Extract the [X, Y] coordinate from the center of the cell holding the provided text.  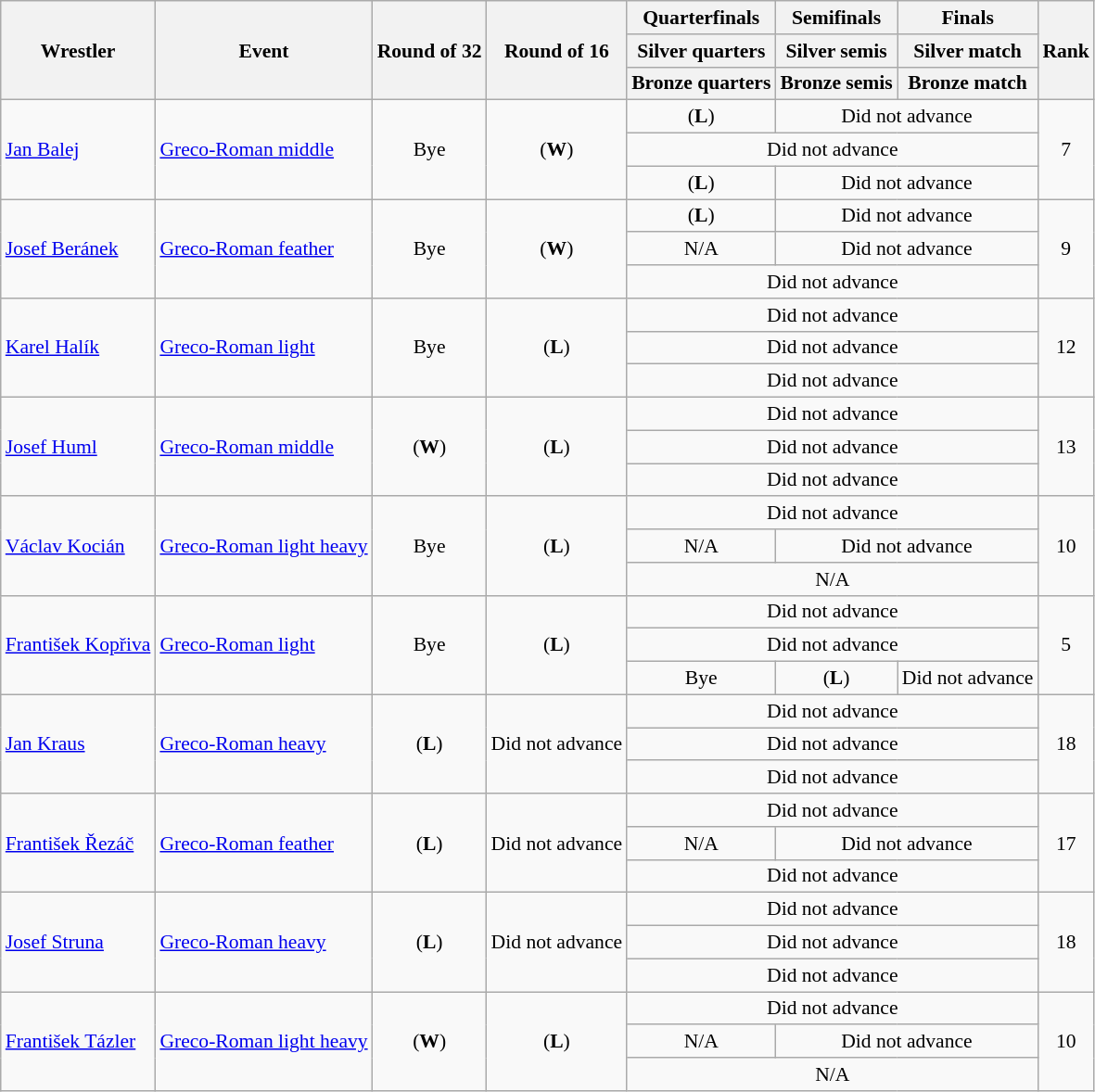
Václav Kocián [78, 547]
Wrestler [78, 50]
17 [1066, 844]
František Kopřiva [78, 645]
Bronze quarters [701, 83]
Quarterfinals [701, 18]
Jan Balej [78, 150]
Silver quarters [701, 51]
Josef Struna [78, 942]
Josef Huml [78, 447]
Rank [1066, 50]
Semifinals [836, 18]
Round of 16 [557, 50]
Silver semis [836, 51]
Silver match [968, 51]
Karel Halík [78, 349]
František Tázler [78, 1042]
13 [1066, 447]
Bronze semis [836, 83]
9 [1066, 248]
Josef Beránek [78, 248]
Event [263, 50]
12 [1066, 349]
5 [1066, 645]
Finals [968, 18]
Bronze match [968, 83]
Round of 32 [430, 50]
František Řezáč [78, 844]
Jan Kraus [78, 743]
7 [1066, 150]
